Capture the cell that displays the provided text and extract its (X, Y) central coordinate. 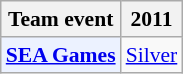
SEA Games (61, 55)
Team event (61, 19)
Silver (152, 55)
2011 (152, 19)
